Return the (x, y) coordinate for the center point of the cell that contains the specified text.  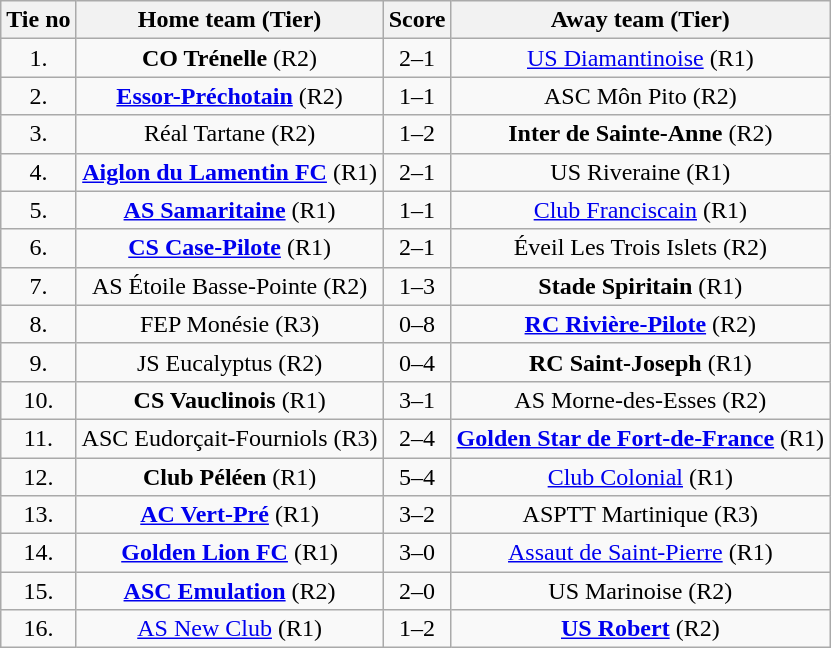
Aiglon du Lamentin FC (R1) (230, 172)
RC Rivière-Pilote (R2) (640, 324)
6. (38, 248)
AC Vert-Pré (R1) (230, 515)
2–0 (417, 591)
1–3 (417, 286)
AS Morne-des-Esses (R2) (640, 400)
AS Samaritaine (R1) (230, 210)
Inter de Sainte-Anne (R2) (640, 134)
CS Case-Pilote (R1) (230, 248)
Club Péléen (R1) (230, 477)
5. (38, 210)
5–4 (417, 477)
3–2 (417, 515)
FEP Monésie (R3) (230, 324)
Tie no (38, 20)
ASC Môn Pito (R2) (640, 96)
2–4 (417, 438)
AS Étoile Basse-Pointe (R2) (230, 286)
Golden Lion FC (R1) (230, 553)
2. (38, 96)
10. (38, 400)
Away team (Tier) (640, 20)
US Riveraine (R1) (640, 172)
1. (38, 58)
15. (38, 591)
Home team (Tier) (230, 20)
9. (38, 362)
CO Trénelle (R2) (230, 58)
11. (38, 438)
3–0 (417, 553)
0–8 (417, 324)
Éveil Les Trois Islets (R2) (640, 248)
0–4 (417, 362)
Golden Star de Fort-de-France (R1) (640, 438)
ASC Emulation (R2) (230, 591)
JS Eucalyptus (R2) (230, 362)
Stade Spiritain (R1) (640, 286)
US Diamantinoise (R1) (640, 58)
RC Saint-Joseph (R1) (640, 362)
CS Vauclinois (R1) (230, 400)
16. (38, 629)
Essor-Préchotain (R2) (230, 96)
Réal Tartane (R2) (230, 134)
13. (38, 515)
Club Colonial (R1) (640, 477)
4. (38, 172)
ASPTT Martinique (R3) (640, 515)
AS New Club (R1) (230, 629)
Assaut de Saint-Pierre (R1) (640, 553)
US Marinoise (R2) (640, 591)
Club Franciscain (R1) (640, 210)
3. (38, 134)
14. (38, 553)
3–1 (417, 400)
8. (38, 324)
12. (38, 477)
Score (417, 20)
7. (38, 286)
ASC Eudorçait-Fourniols (R3) (230, 438)
US Robert (R2) (640, 629)
